Return the (X, Y) coordinate for the center point of the cell that contains the specified text.  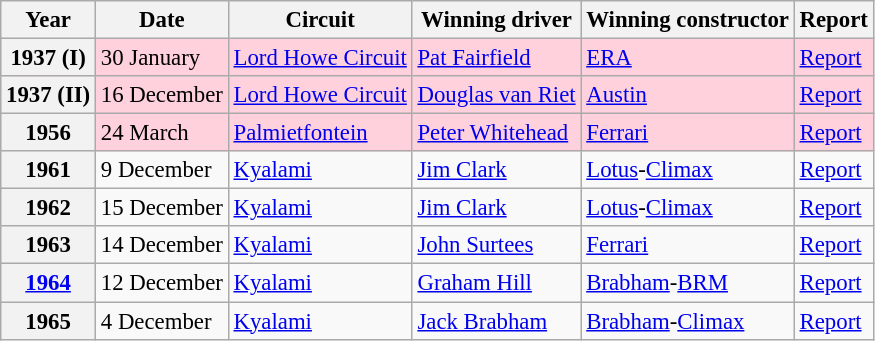
1956 (48, 133)
1937 (II) (48, 95)
4 December (162, 321)
Austin (688, 95)
Pat Fairfield (496, 58)
Graham Hill (496, 283)
9 December (162, 170)
1965 (48, 321)
14 December (162, 245)
Winning constructor (688, 20)
30 January (162, 58)
Brabham-BRM (688, 283)
Winning driver (496, 20)
ERA (688, 58)
1963 (48, 245)
John Surtees (496, 245)
Year (48, 20)
12 December (162, 283)
1964 (48, 283)
Peter Whitehead (496, 133)
Palmietfontein (320, 133)
24 March (162, 133)
1961 (48, 170)
16 December (162, 95)
Brabham-Climax (688, 321)
1962 (48, 208)
15 December (162, 208)
Douglas van Riet (496, 95)
Date (162, 20)
Jack Brabham (496, 321)
1937 (I) (48, 58)
Circuit (320, 20)
